For the text-containing cell, return its midpoint in (x, y) coordinate format. 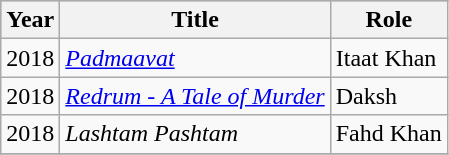
Daksh (388, 96)
Padmaavat (195, 58)
Fahd Khan (388, 134)
Role (388, 20)
Itaat Khan (388, 58)
Title (195, 20)
Redrum - A Tale of Murder (195, 96)
Lashtam Pashtam (195, 134)
Year (30, 20)
